Locate the cell with the specified text and output its [X, Y] center coordinate. 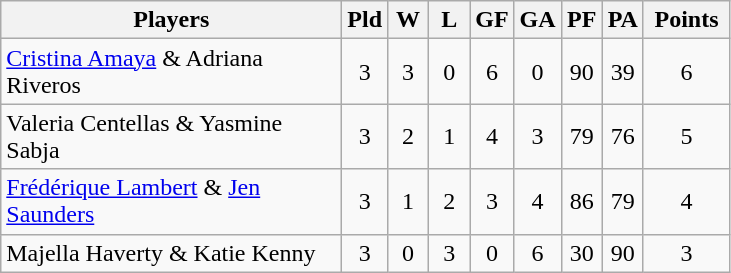
Cristina Amaya & Adriana Riveros [172, 72]
Valeria Centellas & Yasmine Sabja [172, 136]
W [408, 20]
L [450, 20]
86 [582, 202]
39 [622, 72]
Points [686, 20]
Pld [365, 20]
PA [622, 20]
GF [492, 20]
Players [172, 20]
5 [686, 136]
Frédérique Lambert & Jen Saunders [172, 202]
76 [622, 136]
GA [538, 20]
PF [582, 20]
30 [582, 253]
Majella Haverty & Katie Kenny [172, 253]
